Output the (x, y) coordinate of the center of the cell containing the given text.  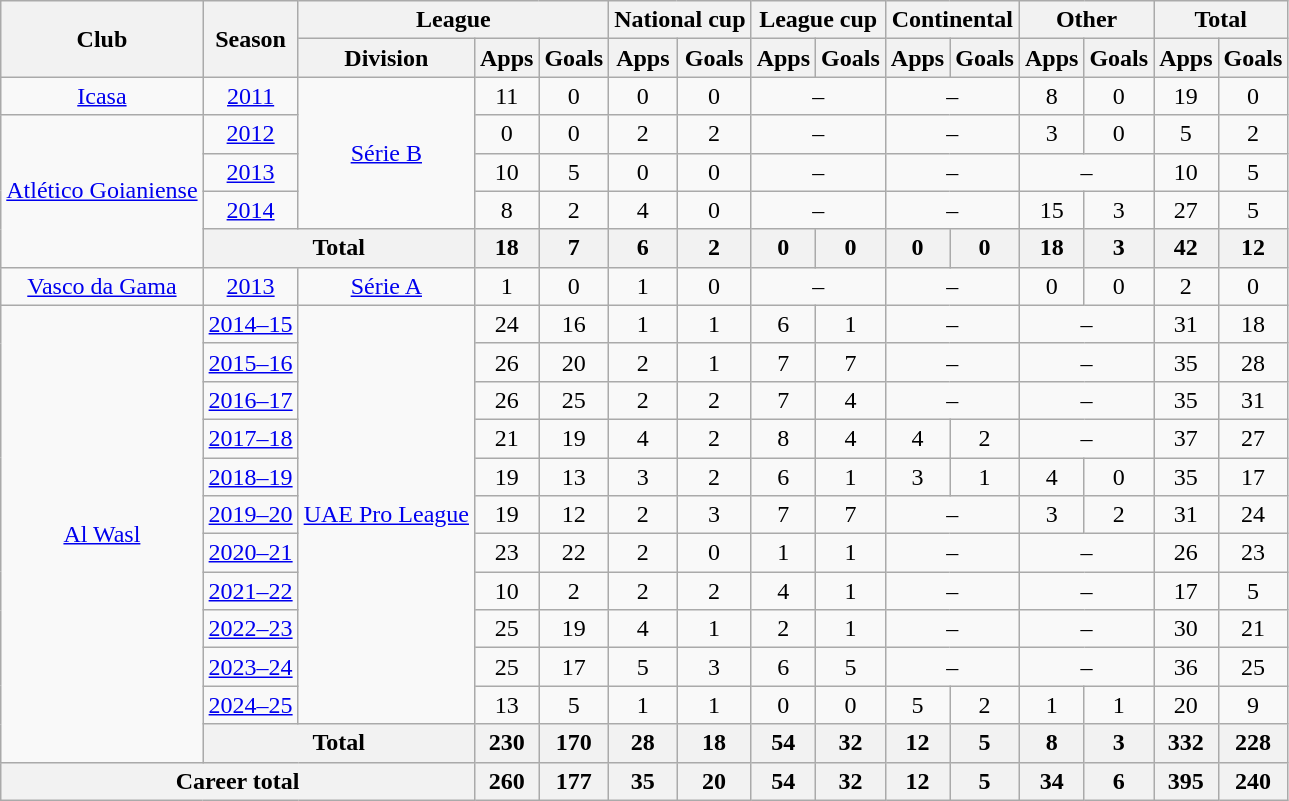
2020–21 (250, 553)
22 (574, 553)
Série B (386, 153)
15 (1051, 210)
2023–24 (250, 667)
National cup (680, 20)
UAE Pro League (386, 514)
2024–25 (250, 705)
9 (1253, 705)
2012 (250, 134)
170 (574, 743)
Atlético Goianiense (102, 191)
Club (102, 39)
2014 (250, 210)
Division (386, 58)
2014–15 (250, 324)
Série A (386, 286)
2015–16 (250, 362)
177 (574, 781)
2017–18 (250, 438)
2011 (250, 96)
37 (1186, 438)
2018–19 (250, 477)
240 (1253, 781)
2019–20 (250, 515)
League (454, 20)
Continental (952, 20)
2022–23 (250, 629)
2021–22 (250, 591)
Icasa (102, 96)
League cup (818, 20)
260 (506, 781)
Other (1086, 20)
16 (574, 324)
Vasco da Gama (102, 286)
332 (1186, 743)
Al Wasl (102, 534)
11 (506, 96)
230 (506, 743)
36 (1186, 667)
42 (1186, 248)
395 (1186, 781)
Career total (238, 781)
30 (1186, 629)
2016–17 (250, 400)
Season (250, 39)
228 (1253, 743)
34 (1051, 781)
